Capture the cell that displays the provided text and extract its [x, y] central coordinate. 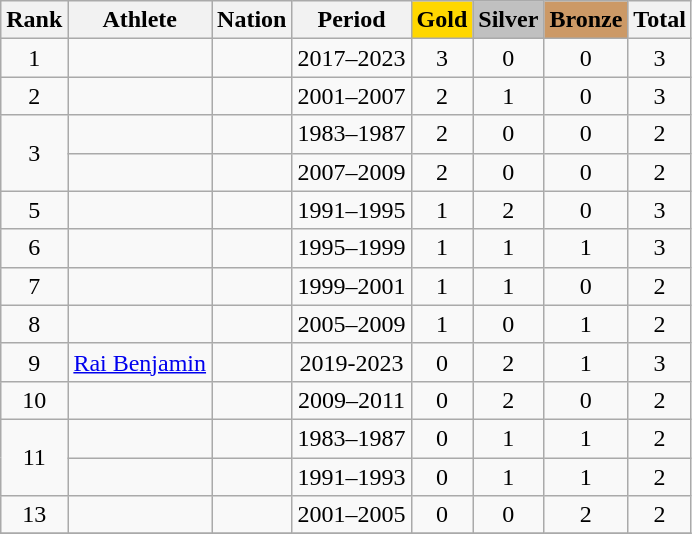
2009–2011 [352, 400]
Athlete [140, 20]
10 [34, 400]
1991–1993 [352, 477]
11 [34, 457]
13 [34, 515]
Total [660, 20]
Period [352, 20]
8 [34, 324]
2005–2009 [352, 324]
5 [34, 210]
1995–1999 [352, 248]
Gold [442, 20]
1999–2001 [352, 286]
9 [34, 362]
Rank [34, 20]
1991–1995 [352, 210]
2007–2009 [352, 172]
2017–2023 [352, 58]
7 [34, 286]
2001–2007 [352, 96]
Silver [508, 20]
Rai Benjamin [140, 362]
2019-2023 [352, 362]
Bronze [586, 20]
2001–2005 [352, 515]
6 [34, 248]
Nation [252, 20]
